Capture the cell that displays the provided text and extract its [X, Y] central coordinate. 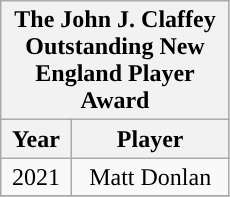
Year [36, 139]
Matt Donlan [150, 177]
The John J. Claffey Outstanding New England Player Award [116, 60]
2021 [36, 177]
Player [150, 139]
